Identify which cell holds the provided text, then report its [x, y] central coordinate. 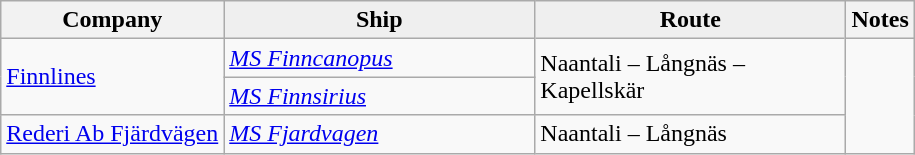
Company [112, 20]
Naantali – Långnäs [690, 134]
MS Finnsirius [380, 96]
Finnlines [112, 77]
Rederi Ab Fjärdvägen [112, 134]
Ship [380, 20]
MS Finncanopus [380, 58]
Route [690, 20]
Naantali – Långnäs – Kapellskär [690, 77]
MS Fjardvagen [380, 134]
Notes [880, 20]
